Extract the (x, y) coordinate from the center of the cell holding the provided text.  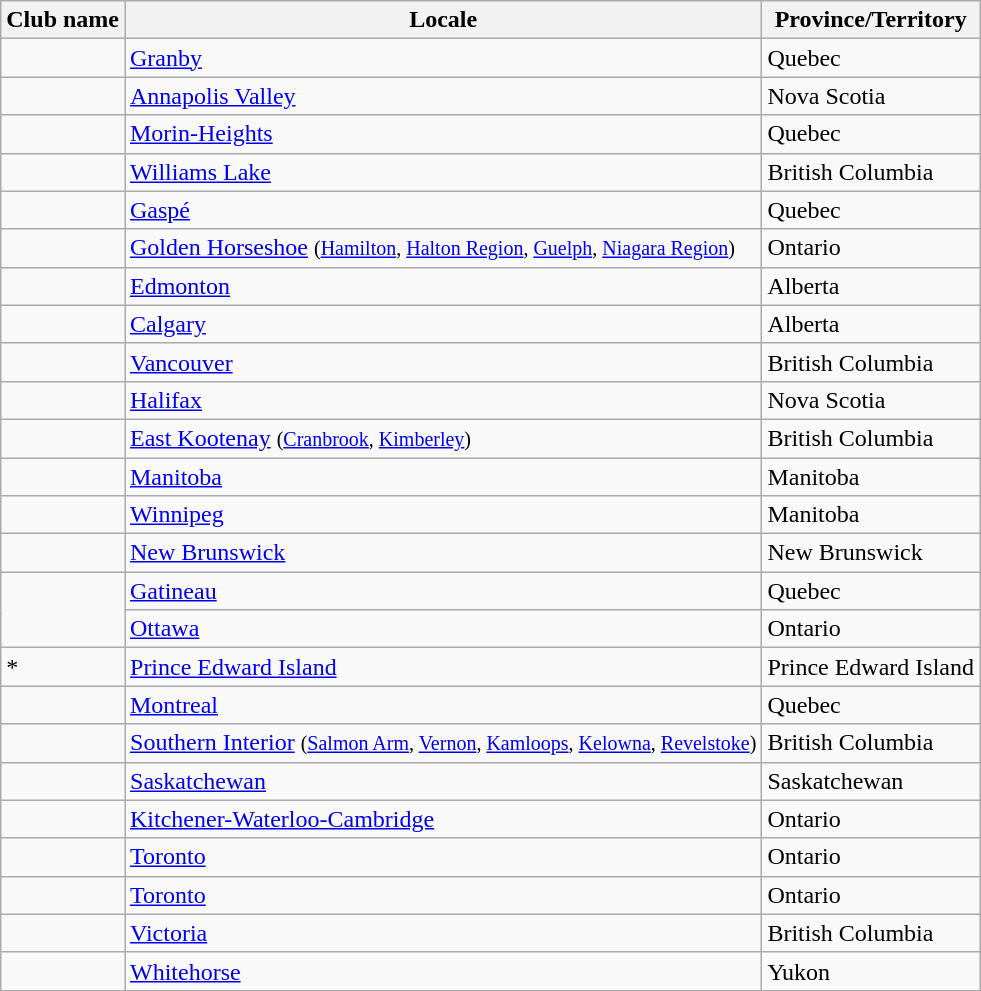
Edmonton (442, 286)
Yukon (871, 971)
Whitehorse (442, 971)
Kitchener-Waterloo-Cambridge (442, 819)
Province/Territory (871, 20)
Ottawa (442, 629)
Vancouver (442, 362)
Morin-Heights (442, 134)
Annapolis Valley (442, 96)
Williams Lake (442, 172)
Winnipeg (442, 515)
Calgary (442, 324)
Locale (442, 20)
Montreal (442, 705)
Golden Horseshoe (Hamilton, Halton Region, Guelph, Niagara Region) (442, 248)
Gaspé (442, 210)
Southern Interior (Salmon Arm, Vernon, Kamloops, Kelowna, Revelstoke) (442, 743)
Gatineau (442, 591)
Club name (63, 20)
East Kootenay (Cranbrook, Kimberley) (442, 438)
Halifax (442, 400)
Victoria (442, 933)
Granby (442, 58)
* (63, 667)
